Locate the cell with the specified text and output its (X, Y) center coordinate. 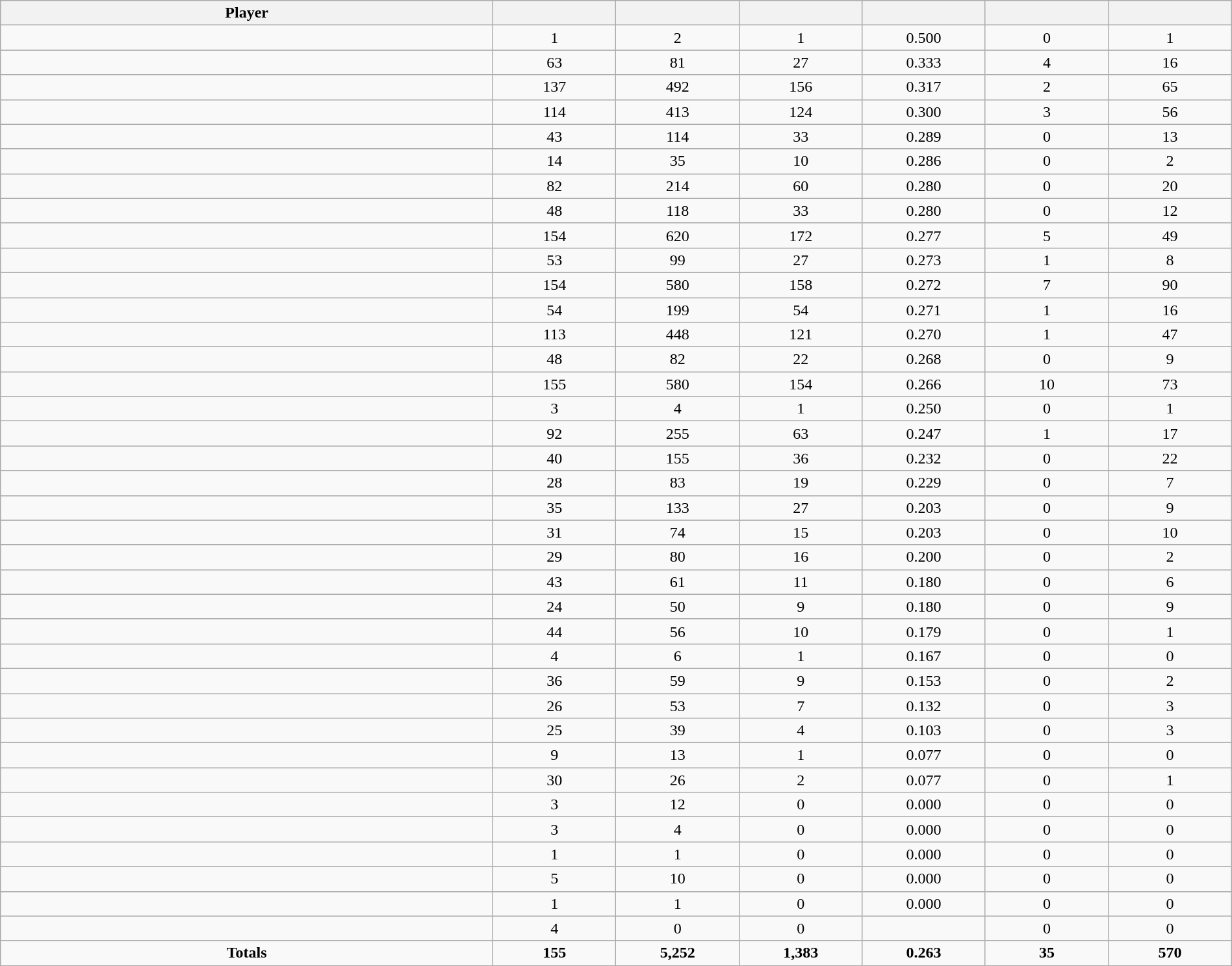
Player (247, 13)
0.271 (924, 310)
0.229 (924, 483)
49 (1170, 235)
81 (677, 62)
0.273 (924, 260)
121 (801, 335)
156 (801, 87)
199 (677, 310)
0.286 (924, 161)
0.289 (924, 137)
Totals (247, 953)
118 (677, 211)
570 (1170, 953)
1,383 (801, 953)
99 (677, 260)
413 (677, 112)
25 (555, 731)
133 (677, 508)
31 (555, 532)
24 (555, 607)
255 (677, 434)
39 (677, 731)
73 (1170, 384)
0.263 (924, 953)
620 (677, 235)
0.103 (924, 731)
113 (555, 335)
28 (555, 483)
0.167 (924, 656)
172 (801, 235)
0.317 (924, 87)
8 (1170, 260)
30 (555, 780)
60 (801, 186)
492 (677, 87)
80 (677, 557)
40 (555, 458)
0.132 (924, 705)
92 (555, 434)
44 (555, 631)
20 (1170, 186)
448 (677, 335)
0.232 (924, 458)
29 (555, 557)
15 (801, 532)
0.333 (924, 62)
158 (801, 285)
0.277 (924, 235)
0.153 (924, 681)
14 (555, 161)
0.272 (924, 285)
83 (677, 483)
0.200 (924, 557)
59 (677, 681)
47 (1170, 335)
61 (677, 582)
74 (677, 532)
214 (677, 186)
0.500 (924, 38)
90 (1170, 285)
0.250 (924, 409)
0.300 (924, 112)
11 (801, 582)
124 (801, 112)
0.247 (924, 434)
0.179 (924, 631)
137 (555, 87)
0.270 (924, 335)
50 (677, 607)
19 (801, 483)
0.266 (924, 384)
0.268 (924, 359)
65 (1170, 87)
5,252 (677, 953)
17 (1170, 434)
